For the text-containing cell, return its midpoint in (X, Y) coordinate format. 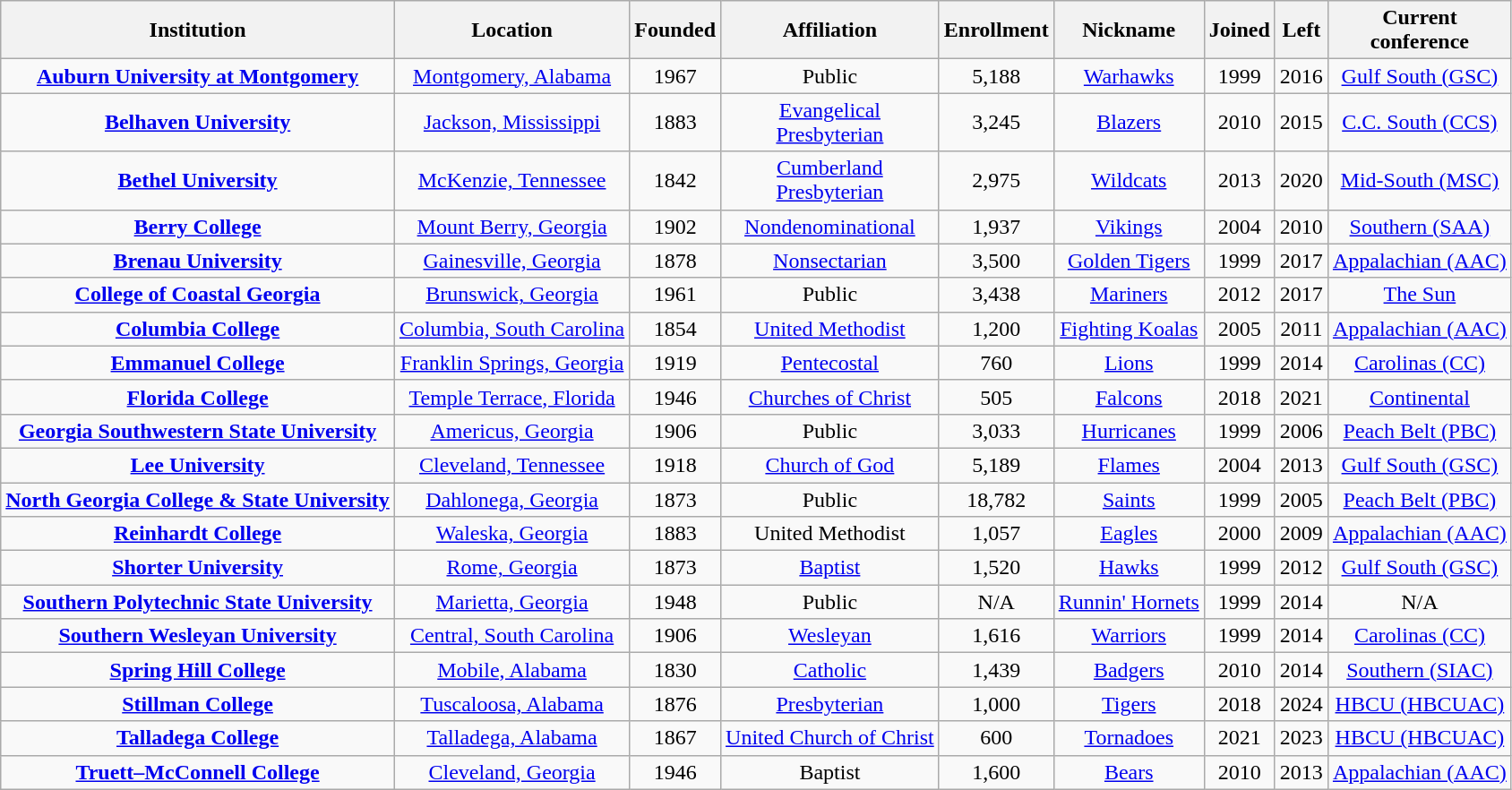
Wesleyan (830, 636)
Central, South Carolina (511, 636)
Churches of Christ (830, 397)
Mariners (1129, 295)
Mount Berry, Georgia (511, 227)
Berry College (198, 227)
Flames (1129, 465)
Enrollment (996, 30)
1876 (675, 704)
1854 (675, 329)
505 (996, 397)
Presbyterian (830, 704)
Left (1301, 30)
1,600 (996, 772)
1902 (675, 227)
Bears (1129, 772)
Golden Tigers (1129, 261)
760 (996, 363)
1,520 (996, 568)
CumberlandPresbyterian (830, 181)
Warhawks (1129, 76)
Auburn University at Montgomery (198, 76)
Currentconference (1419, 30)
Georgia Southwestern State University (198, 431)
2006 (1301, 431)
1961 (675, 295)
Blazers (1129, 122)
Location (511, 30)
Tigers (1129, 704)
Hawks (1129, 568)
Pentecostal (830, 363)
Belhaven University (198, 122)
Southern Polytechnic State University (198, 602)
Franklin Springs, Georgia (511, 363)
Southern (SIAC) (1419, 670)
Truett–McConnell College (198, 772)
Tuscaloosa, Alabama (511, 704)
Talladega, Alabama (511, 738)
2011 (1301, 329)
2015 (1301, 122)
2016 (1301, 76)
Fighting Koalas (1129, 329)
Hurricanes (1129, 431)
Falcons (1129, 397)
3,500 (996, 261)
Southern (SAA) (1419, 227)
Dahlonega, Georgia (511, 499)
Tornadoes (1129, 738)
Bethel University (198, 181)
5,188 (996, 76)
College of Coastal Georgia (198, 295)
Gainesville, Georgia (511, 261)
2020 (1301, 181)
Temple Terrace, Florida (511, 397)
1,937 (996, 227)
Wildcats (1129, 181)
EvangelicalPresbyterian (830, 122)
Marietta, Georgia (511, 602)
Brunswick, Georgia (511, 295)
2,975 (996, 181)
5,189 (996, 465)
Saints (1129, 499)
Spring Hill College (198, 670)
C.C. South (CCS) (1419, 122)
Mid-South (MSC) (1419, 181)
Reinhardt College (198, 534)
Joined (1240, 30)
1830 (675, 670)
Nondenominational (830, 227)
Church of God (830, 465)
Shorter University (198, 568)
McKenzie, Tennessee (511, 181)
1967 (675, 76)
Talladega College (198, 738)
Badgers (1129, 670)
Continental (1419, 397)
Catholic (830, 670)
Cleveland, Georgia (511, 772)
Montgomery, Alabama (511, 76)
1878 (675, 261)
Brenau University (198, 261)
Nonsectarian (830, 261)
Lions (1129, 363)
3,438 (996, 295)
1867 (675, 738)
Stillman College (198, 704)
Waleska, Georgia (511, 534)
1,616 (996, 636)
Columbia College (198, 329)
Nickname (1129, 30)
1,200 (996, 329)
1,439 (996, 670)
Warriors (1129, 636)
Affiliation (830, 30)
Florida College (198, 397)
Emmanuel College (198, 363)
Rome, Georgia (511, 568)
Columbia, South Carolina (511, 329)
North Georgia College & State University (198, 499)
Runnin' Hornets (1129, 602)
18,782 (996, 499)
United Church of Christ (830, 738)
Jackson, Mississippi (511, 122)
2023 (1301, 738)
Vikings (1129, 227)
1919 (675, 363)
1948 (675, 602)
2000 (1240, 534)
1,000 (996, 704)
Americus, Georgia (511, 431)
3,033 (996, 431)
1842 (675, 181)
Southern Wesleyan University (198, 636)
Eagles (1129, 534)
1,057 (996, 534)
Mobile, Alabama (511, 670)
Founded (675, 30)
1918 (675, 465)
Cleveland, Tennessee (511, 465)
3,245 (996, 122)
600 (996, 738)
2024 (1301, 704)
2009 (1301, 534)
Institution (198, 30)
The Sun (1419, 295)
Lee University (198, 465)
